Scan for the cell matching the given text and deliver its (X, Y) coordinate at center. 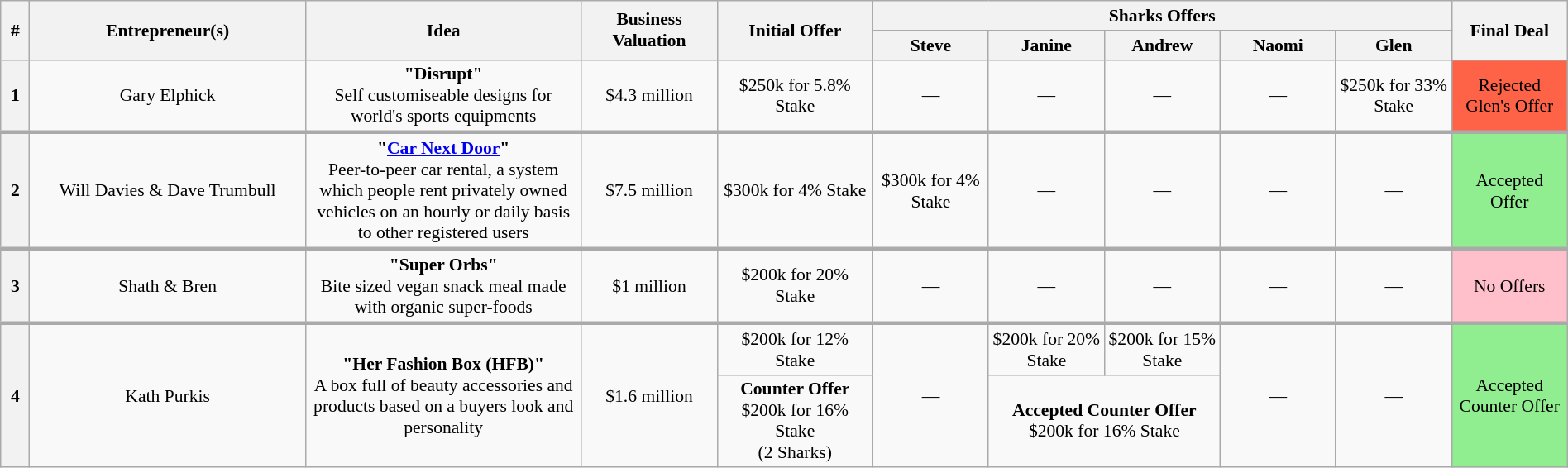
# (15, 30)
Shath & Bren (168, 286)
Accepted Counter Offer$200k for 16% Stake (1104, 421)
$1.6 million (649, 395)
Rejected Glen's Offer (1509, 96)
"Disrupt" Self customiseable designs for world's sports equipments (443, 96)
Business Valuation (649, 30)
4 (15, 395)
No Offers (1509, 286)
Andrew (1162, 45)
Will Davies & Dave Trumbull (168, 192)
Sharks Offers (1162, 16)
"Super Orbs" Bite sized vegan snack meal made with organic super-foods (443, 286)
$250k for 5.8% Stake (795, 96)
3 (15, 286)
Accepted Offer (1509, 192)
"Her Fashion Box (HFB)" A box full of beauty accessories and products based on a buyers look and personality (443, 395)
$250k for 33% Stake (1394, 96)
$1 million (649, 286)
$7.5 million (649, 192)
Final Deal (1509, 30)
Naomi (1278, 45)
Accepted Counter Offer (1509, 395)
Initial Offer (795, 30)
$4.3 million (649, 96)
Idea (443, 30)
"Car Next Door" Peer-to-peer car rental, a system which people rent privately owned vehicles on an hourly or daily basis to other registered users (443, 192)
Glen (1394, 45)
Steve (930, 45)
Kath Purkis (168, 395)
$200k for 12% Stake (795, 349)
$200k for 15% Stake (1162, 349)
Counter Offer$200k for 16% Stake(2 Sharks) (795, 421)
Gary Elphick (168, 96)
Janine (1046, 45)
2 (15, 192)
1 (15, 96)
Entrepreneur(s) (168, 30)
